Capture the cell that displays the provided text and extract its (x, y) central coordinate. 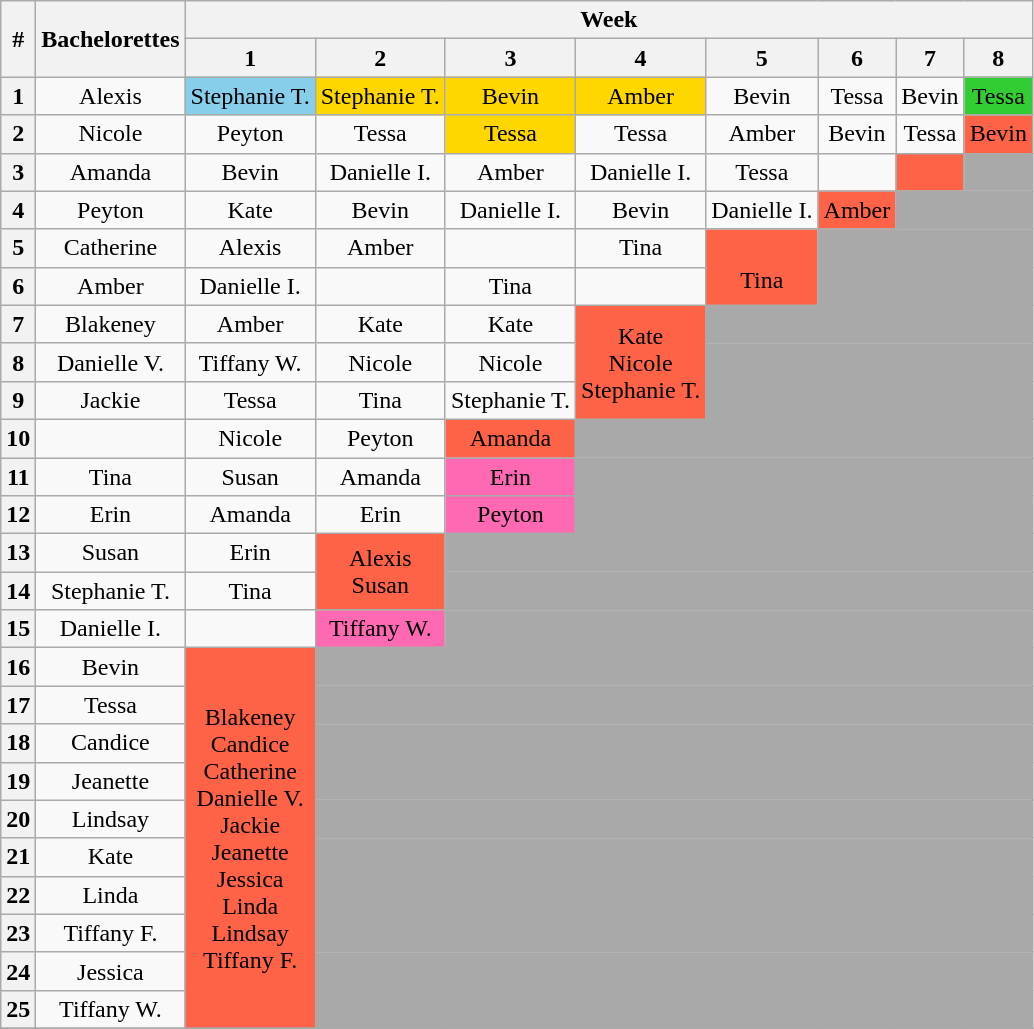
23 (18, 933)
19 (18, 781)
Jackie (110, 400)
Linda (110, 895)
25 (18, 1009)
22 (18, 895)
13 (18, 553)
Blakeney (110, 324)
AlexisSusan (380, 572)
# (18, 39)
17 (18, 705)
Week (608, 20)
Candice (110, 743)
9 (18, 400)
18 (18, 743)
Bachelorettes (110, 39)
10 (18, 438)
Jessica (110, 971)
20 (18, 819)
Danielle V. (110, 362)
24 (18, 971)
KateNicoleStephanie T. (641, 362)
Lindsay (110, 819)
21 (18, 857)
16 (18, 667)
Catherine (110, 248)
15 (18, 629)
11 (18, 477)
14 (18, 591)
Jeanette (110, 781)
Tiffany F. (110, 933)
BlakeneyCandiceCatherineDanielle V.JackieJeanetteJessicaLindaLindsayTiffany F. (250, 838)
12 (18, 515)
